Identify which cell holds the provided text, then report its (x, y) central coordinate. 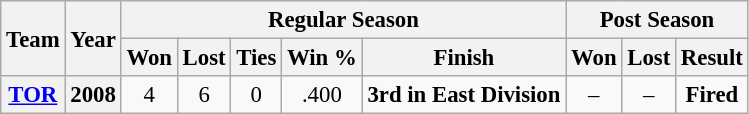
0 (256, 95)
Post Season (657, 20)
Year (93, 38)
6 (204, 95)
.400 (322, 95)
Ties (256, 58)
Finish (464, 58)
4 (149, 95)
3rd in East Division (464, 95)
Fired (712, 95)
2008 (93, 95)
Team (33, 38)
Regular Season (344, 20)
TOR (33, 95)
Result (712, 58)
Win % (322, 58)
